Scan for the cell matching the given text and deliver its [x, y] coordinate at center. 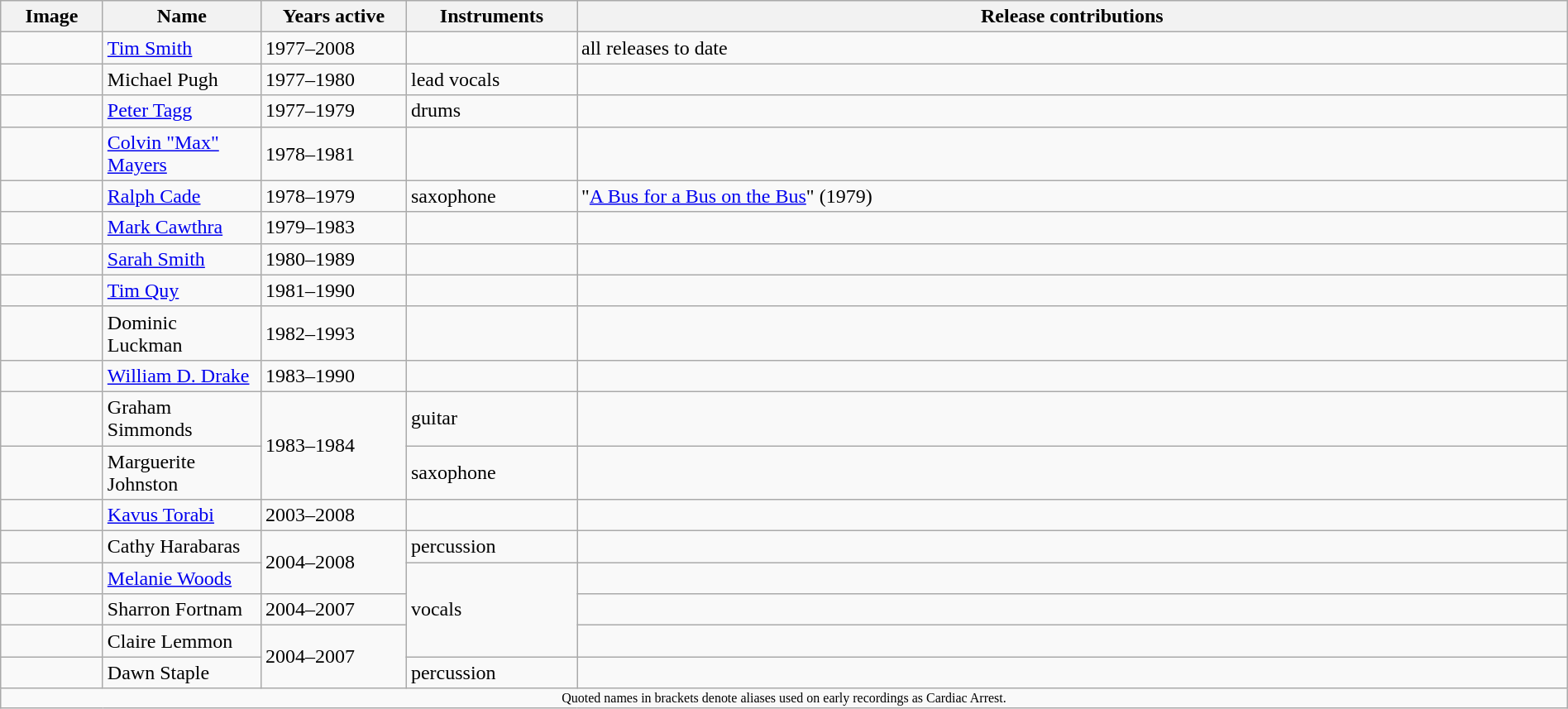
2003–2008 [333, 515]
Name [182, 17]
1982–1993 [333, 333]
2004–2008 [333, 563]
Peter Tagg [182, 111]
lead vocals [491, 79]
1980–1989 [333, 259]
1978–1979 [333, 196]
Mark Cawthra [182, 228]
Sarah Smith [182, 259]
vocals [491, 610]
Marguerite Johnston [182, 472]
Sharron Fortnam [182, 610]
1983–1984 [333, 445]
Ralph Cade [182, 196]
Kavus Torabi [182, 515]
Dawn Staple [182, 673]
1977–2008 [333, 48]
all releases to date [1073, 48]
William D. Drake [182, 376]
Melanie Woods [182, 578]
Image [52, 17]
Tim Smith [182, 48]
1981–1990 [333, 290]
1977–1980 [333, 79]
drums [491, 111]
Quoted names in brackets denote aliases used on early recordings as Cardiac Arrest. [784, 698]
1983–1990 [333, 376]
Dominic Luckman [182, 333]
Years active [333, 17]
1977–1979 [333, 111]
Instruments [491, 17]
Michael Pugh [182, 79]
guitar [491, 419]
Colvin "Max" Mayers [182, 154]
1978–1981 [333, 154]
Cathy Harabaras [182, 547]
Graham Simmonds [182, 419]
Release contributions [1073, 17]
Tim Quy [182, 290]
1979–1983 [333, 228]
Claire Lemmon [182, 641]
"A Bus for a Bus on the Bus" (1979) [1073, 196]
